From the cell containing the given text, extract its center point as (x, y) coordinate. 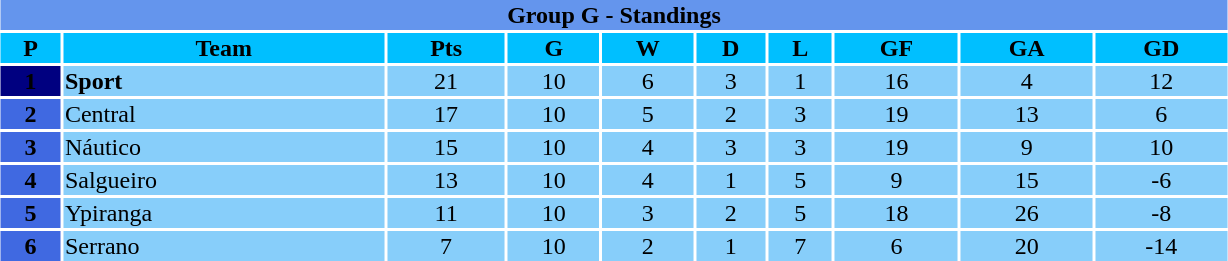
GF (896, 48)
Náutico (224, 147)
-14 (1161, 246)
Sport (224, 81)
-6 (1161, 180)
20 (1027, 246)
GA (1027, 48)
Salgueiro (224, 180)
W (648, 48)
21 (446, 81)
11 (446, 213)
D (730, 48)
Team (224, 48)
12 (1161, 81)
P (31, 48)
Group G - Standings (614, 15)
-8 (1161, 213)
G (554, 48)
16 (896, 81)
Serrano (224, 246)
Central (224, 114)
18 (896, 213)
17 (446, 114)
L (800, 48)
GD (1161, 48)
Ypiranga (224, 213)
Pts (446, 48)
26 (1027, 213)
